Output the [x, y] coordinate of the center of the cell containing the given text.  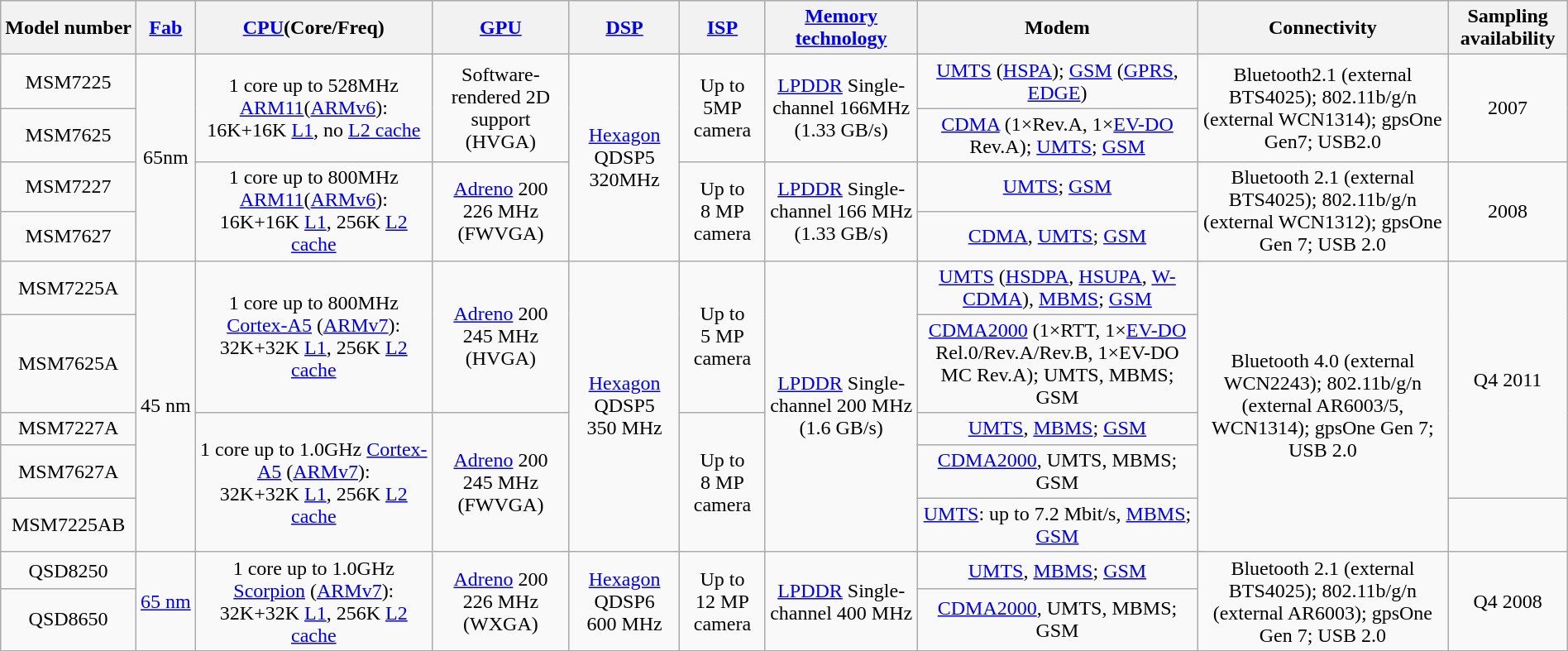
QSD8250 [69, 570]
LPDDR Single-channel 200 MHz (1.6 GB/s) [841, 406]
MSM7627 [69, 236]
Q4 2011 [1508, 379]
MSM7225 [69, 81]
CPU(Core/Freq) [313, 28]
Up to 5MP camera [723, 108]
CDMA, UMTS; GSM [1057, 236]
Bluetooth 4.0 (external WCN2243); 802.11b/g/n (external AR6003/5, WCN1314); gpsOne Gen 7; USB 2.0 [1323, 406]
1 core up to 800MHz ARM11(ARMv6): 16K+16K L1, 256K L2 cache [313, 212]
Model number [69, 28]
CDMA (1×Rev.A, 1×EV-DO Rev.A); UMTS; GSM [1057, 136]
MSM7225AB [69, 524]
ISP [723, 28]
1 core up to 528MHz ARM11(ARMv6): 16K+16K L1, no L2 cache [313, 108]
UMTS (HSDPA, HSUPA, W-CDMA), MBMS; GSM [1057, 288]
Hexagon QDSP6 600 MHz [624, 601]
65 nm [165, 601]
2008 [1508, 212]
1 core up to 800MHz Cortex-A5 (ARMv7): 32K+32K L1, 256K L2 cache [313, 337]
Bluetooth 2.1 (external BTS4025); 802.11b/g/n (external WCN1312); gpsOne Gen 7; USB 2.0 [1323, 212]
MSM7627A [69, 471]
QSD8650 [69, 619]
CDMA2000 (1×RTT, 1×EV-DO Rel.0/Rev.A/Rev.B, 1×EV-DO MC Rev.A); UMTS, MBMS; GSM [1057, 364]
Memory technology [841, 28]
Adreno 200 245 MHz (HVGA) [500, 337]
DSP [624, 28]
2007 [1508, 108]
Adreno 200 226 MHz (WXGA) [500, 601]
MSM7225A [69, 288]
Up to 12 MP camera [723, 601]
Up to 5 MP camera [723, 337]
MSM7625A [69, 364]
Fab [165, 28]
Sampling availability [1508, 28]
65nm [165, 157]
LPDDR Single-channel 166 MHz (1.33 GB/s) [841, 212]
Connectivity [1323, 28]
45 nm [165, 406]
MSM7227A [69, 428]
1 core up to 1.0GHz Scorpion (ARMv7): 32K+32K L1, 256K L2 cache [313, 601]
Bluetooth 2.1 (external BTS4025); 802.11b/g/n (external AR6003); gpsOne Gen 7; USB 2.0 [1323, 601]
Modem [1057, 28]
Adreno 200 245 MHz (FWVGA) [500, 482]
Hexagon QDSP5 320MHz [624, 157]
Bluetooth2.1 (external BTS4025); 802.11b/g/n (external WCN1314); gpsOne Gen7; USB2.0 [1323, 108]
UMTS; GSM [1057, 187]
UMTS (HSPA); GSM (GPRS, EDGE) [1057, 81]
GPU [500, 28]
Hexagon QDSP5 350 MHz [624, 406]
Adreno 200 226 MHz (FWVGA) [500, 212]
MSM7625 [69, 136]
LPDDR Single-channel 400 MHz [841, 601]
LPDDR Single-channel 166MHz (1.33 GB/s) [841, 108]
MSM7227 [69, 187]
UMTS: up to 7.2 Mbit/s, MBMS; GSM [1057, 524]
Software- rendered 2D support (HVGA) [500, 108]
1 core up to 1.0GHz Cortex-A5 (ARMv7): 32K+32K L1, 256K L2 cache [313, 482]
Q4 2008 [1508, 601]
